Return the [x, y] coordinate for the center point of the cell that contains the specified text.  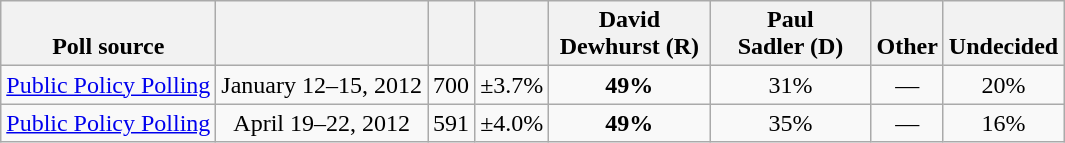
31% [790, 85]
16% [1003, 123]
±4.0% [512, 123]
±3.7% [512, 85]
Poll source [108, 34]
591 [452, 123]
Other [907, 34]
35% [790, 123]
700 [452, 85]
January 12–15, 2012 [322, 85]
DavidDewhurst (R) [630, 34]
20% [1003, 85]
Undecided [1003, 34]
PaulSadler (D) [790, 34]
April 19–22, 2012 [322, 123]
